Extract the [X, Y] coordinate from the center of the cell holding the provided text.  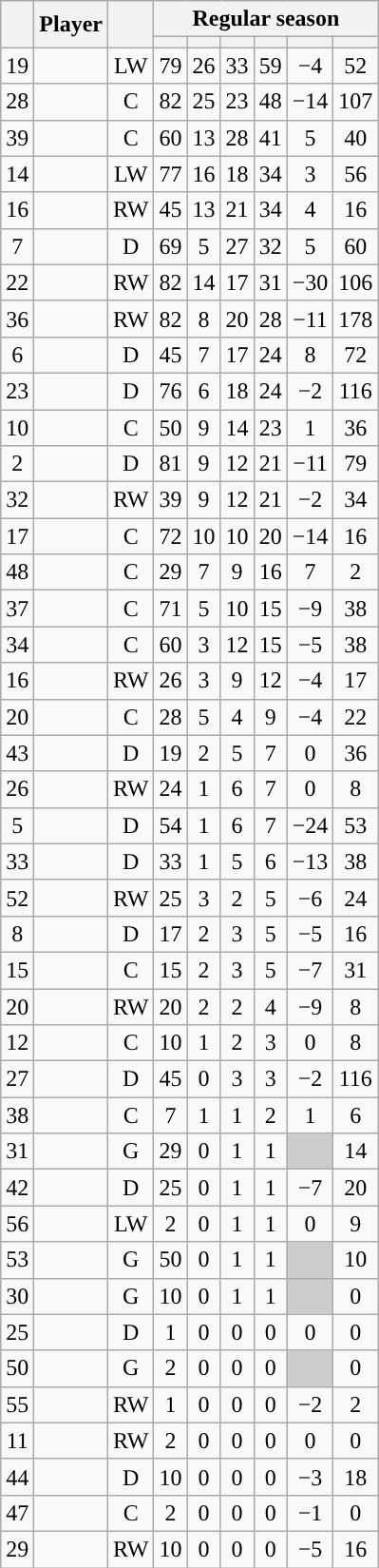
−30 [310, 282]
40 [355, 138]
37 [17, 609]
54 [171, 825]
−1 [310, 1513]
−13 [310, 861]
−24 [310, 825]
69 [171, 246]
178 [355, 319]
−6 [310, 898]
76 [171, 391]
107 [355, 102]
Player [71, 25]
106 [355, 282]
59 [270, 66]
47 [17, 1513]
30 [17, 1296]
41 [270, 138]
Regular season [266, 19]
11 [17, 1441]
71 [171, 609]
55 [17, 1404]
44 [17, 1477]
77 [171, 174]
81 [171, 464]
43 [17, 753]
−3 [310, 1477]
42 [17, 1188]
